For the text-containing cell, return its midpoint in (x, y) coordinate format. 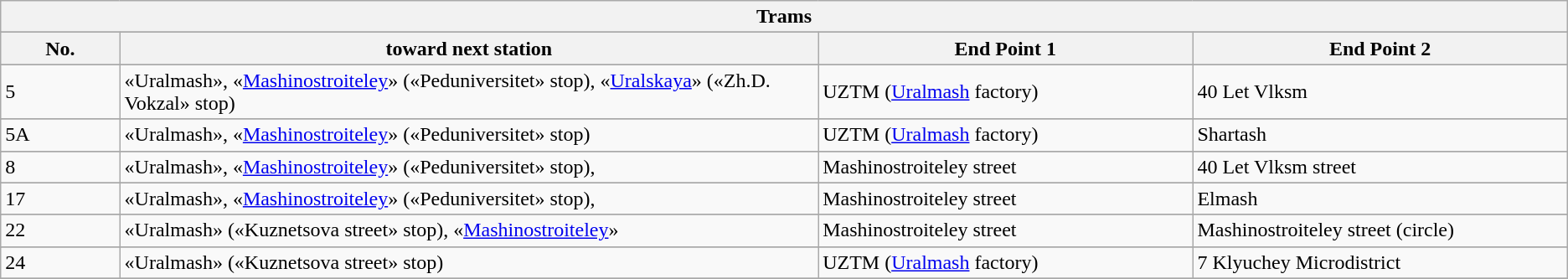
5 (60, 92)
Elmash (1380, 199)
«Uralmash», «Mashinostroiteley» («Peduniversitet» stop) (469, 135)
End Point 1 (1005, 49)
«Uralmash» («Kuznetsova street» stop) (469, 262)
5А (60, 135)
7 Klyuchey Microdistrict (1380, 262)
End Point 2 (1380, 49)
Mashinostroiteley street (circle) (1380, 230)
«Uralmash», «Mashinostroiteley» («Peduniversitet» stop), «Uralskaya» («Zh.D. Vokzal» stop) (469, 92)
17 (60, 199)
«Uralmash» («Kuznetsova street» stop), «Mashinostroiteley» (469, 230)
24 (60, 262)
Shartash (1380, 135)
8 (60, 167)
No. (60, 49)
Trams (784, 17)
toward next station (469, 49)
22 (60, 230)
40 Let Vlksm (1380, 92)
40 Let Vlksm street (1380, 167)
